Capture the cell that displays the provided text and extract its [X, Y] central coordinate. 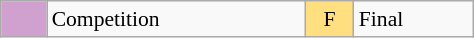
F [330, 19]
Final [414, 19]
Competition [176, 19]
